For the text-containing cell, return its midpoint in (X, Y) coordinate format. 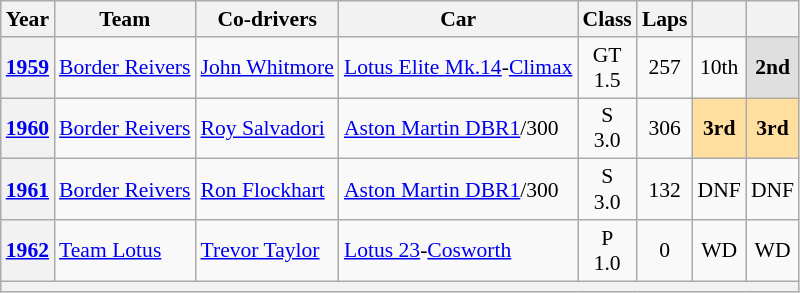
Team (124, 19)
1961 (28, 190)
Team Lotus (124, 250)
Lotus Elite Mk.14-Climax (458, 68)
1962 (28, 250)
132 (665, 190)
Lotus 23-Cosworth (458, 250)
P1.0 (608, 250)
Car (458, 19)
John Whitmore (266, 68)
Class (608, 19)
Co-drivers (266, 19)
0 (665, 250)
1959 (28, 68)
257 (665, 68)
Roy Salvadori (266, 128)
Laps (665, 19)
2nd (772, 68)
Year (28, 19)
Trevor Taylor (266, 250)
306 (665, 128)
GT1.5 (608, 68)
Ron Flockhart (266, 190)
10th (720, 68)
1960 (28, 128)
